Search for the cell housing the specified text and yield its [X, Y] center coordinate. 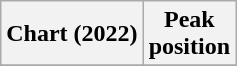
Peakposition [189, 34]
Chart (2022) [72, 34]
